Provide the (x, y) coordinate of the cell's center where the given text is located.  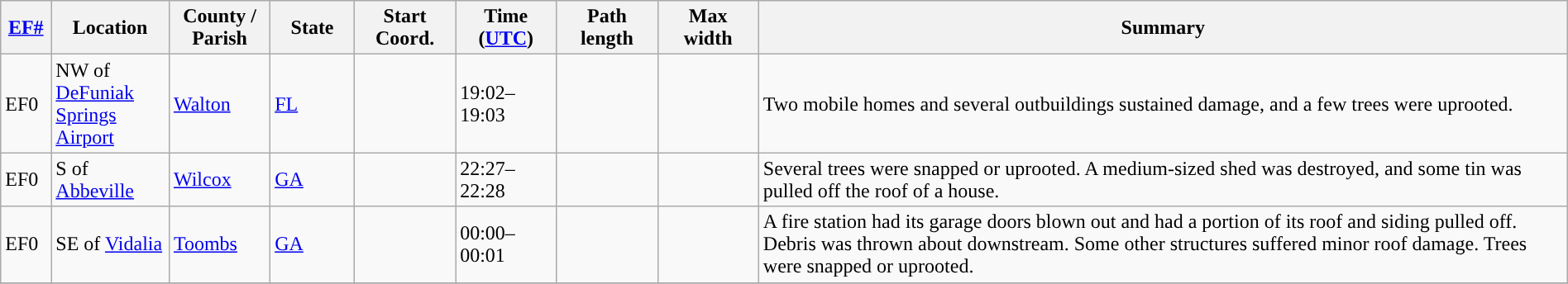
Toombs (219, 244)
22:27–22:28 (506, 180)
Summary (1163, 28)
Wilcox (219, 180)
Path length (607, 28)
NW of DeFuniak Springs Airport (111, 104)
County / Parish (219, 28)
Time (UTC) (506, 28)
S of Abbeville (111, 180)
EF# (26, 28)
Max width (708, 28)
19:02–19:03 (506, 104)
SE of Vidalia (111, 244)
00:00–00:01 (506, 244)
FL (313, 104)
Two mobile homes and several outbuildings sustained damage, and a few trees were uprooted. (1163, 104)
Start Coord. (404, 28)
Several trees were snapped or uprooted. A medium-sized shed was destroyed, and some tin was pulled off the roof of a house. (1163, 180)
Walton (219, 104)
State (313, 28)
Location (111, 28)
